For the text-containing cell, return its midpoint in [X, Y] coordinate format. 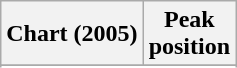
Chart (2005) [72, 34]
Peakposition [189, 34]
